Search for the cell housing the specified text and yield its (X, Y) center coordinate. 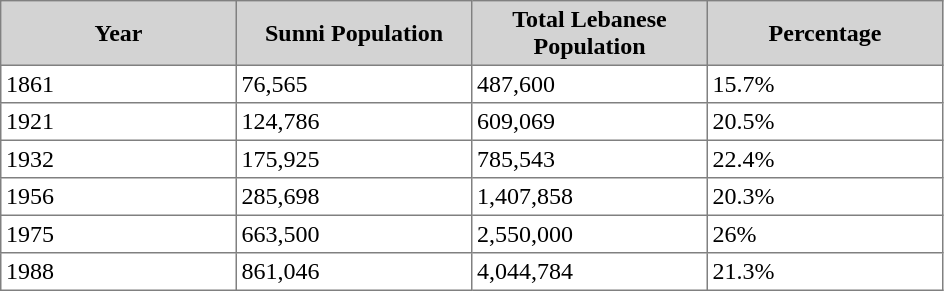
124,786 (354, 122)
1956 (119, 197)
1975 (119, 234)
609,069 (590, 122)
20.5% (825, 122)
1921 (119, 122)
Percentage (825, 33)
487,600 (590, 84)
1,407,858 (590, 197)
785,543 (590, 159)
26% (825, 234)
1932 (119, 159)
663,500 (354, 234)
76,565 (354, 84)
1988 (119, 272)
15.7% (825, 84)
21.3% (825, 272)
285,698 (354, 197)
Year (119, 33)
20.3% (825, 197)
175,925 (354, 159)
861,046 (354, 272)
1861 (119, 84)
2,550,000 (590, 234)
22.4% (825, 159)
4,044,784 (590, 272)
Total Lebanese Population (590, 33)
Sunni Population (354, 33)
